For the text-containing cell, return its midpoint in (x, y) coordinate format. 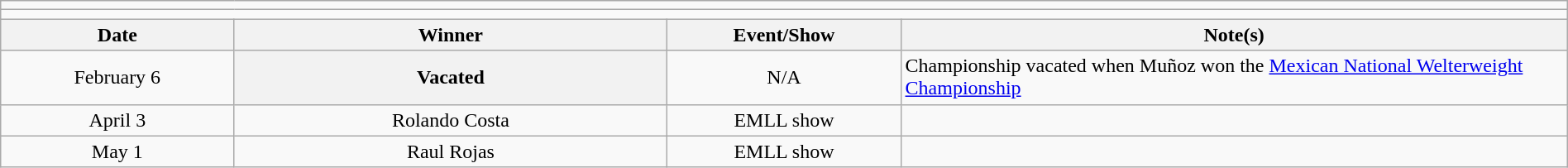
Winner (451, 35)
N/A (784, 78)
February 6 (117, 78)
Championship vacated when Muñoz won the Mexican National Welterweight Championship (1234, 78)
Vacated (451, 78)
April 3 (117, 120)
Note(s) (1234, 35)
Event/Show (784, 35)
Rolando Costa (451, 120)
Raul Rojas (451, 151)
May 1 (117, 151)
Date (117, 35)
